From the cell containing the given text, extract its center point as [X, Y] coordinate. 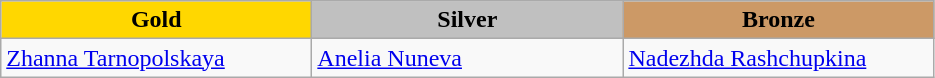
Anelia Nuneva [468, 58]
Zhanna Tarnopolskaya [156, 58]
Bronze [778, 20]
Silver [468, 20]
Nadezhda Rashchupkina [778, 58]
Gold [156, 20]
